From the cell containing the given text, extract its center point as (X, Y) coordinate. 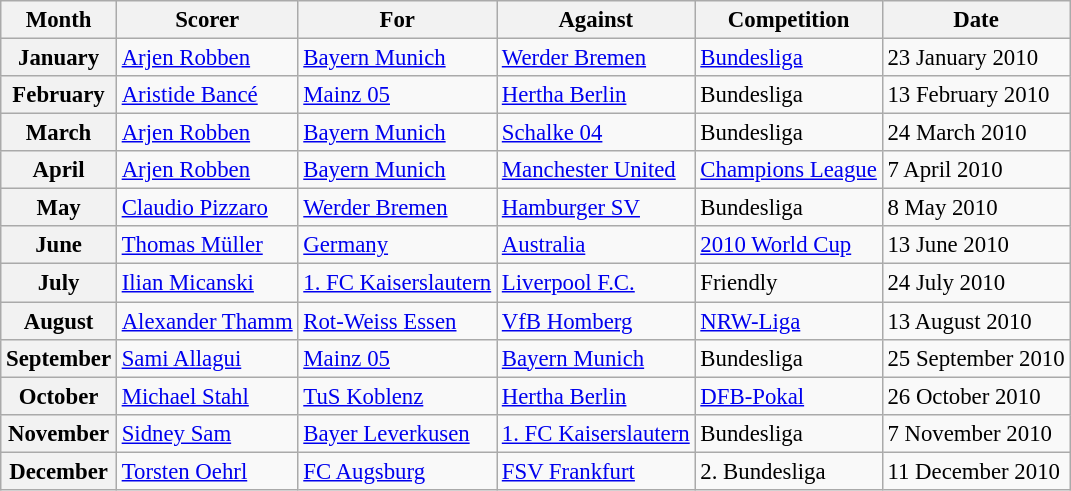
7 November 2010 (976, 433)
Ilian Micanski (207, 283)
November (59, 433)
February (59, 95)
Bayer Leverkusen (398, 433)
Sidney Sam (207, 433)
25 September 2010 (976, 358)
2. Bundesliga (788, 471)
24 July 2010 (976, 283)
Germany (398, 245)
2010 World Cup (788, 245)
January (59, 58)
7 April 2010 (976, 170)
Hamburger SV (596, 208)
For (398, 20)
June (59, 245)
24 March 2010 (976, 133)
April (59, 170)
Schalke 04 (596, 133)
13 June 2010 (976, 245)
8 May 2010 (976, 208)
NRW-Liga (788, 321)
May (59, 208)
DFB-Pokal (788, 396)
Champions League (788, 170)
Alexander Thamm (207, 321)
Friendly (788, 283)
Competition (788, 20)
March (59, 133)
August (59, 321)
Sami Allagui (207, 358)
23 January 2010 (976, 58)
October (59, 396)
Date (976, 20)
July (59, 283)
Aristide Bancé (207, 95)
FSV Frankfurt (596, 471)
Rot-Weiss Essen (398, 321)
11 December 2010 (976, 471)
VfB Homberg (596, 321)
Manchester United (596, 170)
September (59, 358)
FC Augsburg (398, 471)
Michael Stahl (207, 396)
13 February 2010 (976, 95)
13 August 2010 (976, 321)
Scorer (207, 20)
Month (59, 20)
Against (596, 20)
Thomas Müller (207, 245)
Torsten Oehrl (207, 471)
Claudio Pizzaro (207, 208)
Liverpool F.C. (596, 283)
Australia (596, 245)
TuS Koblenz (398, 396)
26 October 2010 (976, 396)
December (59, 471)
